For the text-containing cell, return its midpoint in [x, y] coordinate format. 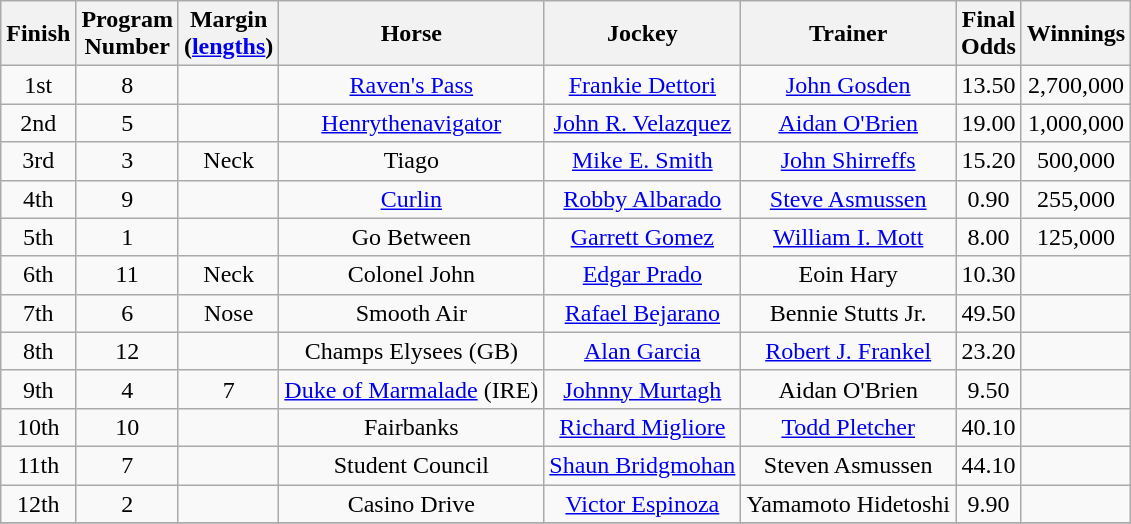
Bennie Stutts Jr. [848, 313]
Raven's Pass [412, 85]
Robby Albarado [642, 199]
12 [128, 351]
10th [38, 427]
Go Between [412, 237]
Steven Asmussen [848, 465]
2nd [38, 123]
8 [128, 85]
10 [128, 427]
1 [128, 237]
3rd [38, 161]
Alan Garcia [642, 351]
Mike E. Smith [642, 161]
John Shirreffs [848, 161]
255,000 [1076, 199]
7th [38, 313]
13.50 [989, 85]
Victor Espinoza [642, 503]
1,000,000 [1076, 123]
19.00 [989, 123]
John R. Velazquez [642, 123]
2 [128, 503]
Robert J. Frankel [848, 351]
Richard Migliore [642, 427]
Todd Pletcher [848, 427]
Trainer [848, 34]
Tiago [412, 161]
5th [38, 237]
4th [38, 199]
Nose [228, 313]
Steve Asmussen [848, 199]
2,700,000 [1076, 85]
Johnny Murtagh [642, 389]
ProgramNumber [128, 34]
125,000 [1076, 237]
William I. Mott [848, 237]
Champs Elysees (GB) [412, 351]
8th [38, 351]
Garrett Gomez [642, 237]
9.50 [989, 389]
Rafael Bejarano [642, 313]
6th [38, 275]
40.10 [989, 427]
Student Council [412, 465]
15.20 [989, 161]
500,000 [1076, 161]
Final Odds [989, 34]
Fairbanks [412, 427]
Edgar Prado [642, 275]
10.30 [989, 275]
Henrythenavigator [412, 123]
3 [128, 161]
1st [38, 85]
Duke of Marmalade (IRE) [412, 389]
6 [128, 313]
49.50 [989, 313]
Shaun Bridgmohan [642, 465]
Finish [38, 34]
9th [38, 389]
5 [128, 123]
Yamamoto Hidetoshi [848, 503]
44.10 [989, 465]
Curlin [412, 199]
John Gosden [848, 85]
9 [128, 199]
Horse [412, 34]
11th [38, 465]
Frankie Dettori [642, 85]
Winnings [1076, 34]
9.90 [989, 503]
4 [128, 389]
23.20 [989, 351]
Smooth Air [412, 313]
0.90 [989, 199]
8.00 [989, 237]
Eoin Hary [848, 275]
Margin(lengths) [228, 34]
Casino Drive [412, 503]
12th [38, 503]
11 [128, 275]
Colonel John [412, 275]
Jockey [642, 34]
